Search for the cell housing the specified text and yield its [X, Y] center coordinate. 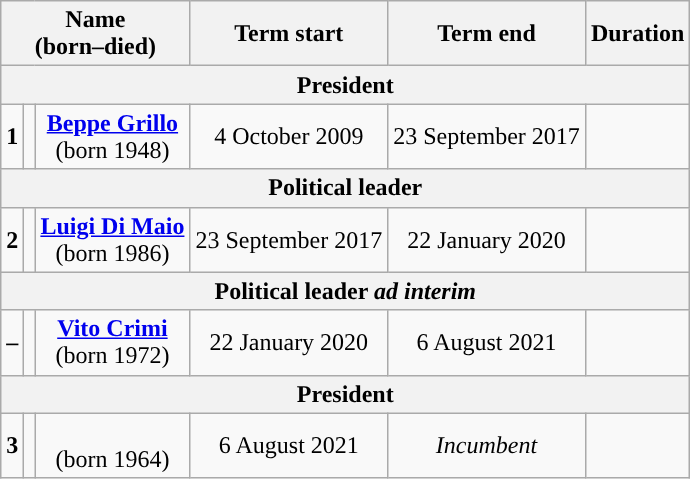
– [12, 342]
Incumbent [487, 446]
2 [12, 240]
4 October 2009 [289, 136]
Term start [289, 34]
Beppe Grillo(born 1948) [112, 136]
Name(born–died) [96, 34]
Political leader [346, 188]
Vito Crimi(born 1972) [112, 342]
Duration [637, 34]
Term end [487, 34]
Luigi Di Maio(born 1986) [112, 240]
Political leader ad interim [346, 291]
3 [12, 446]
1 [12, 136]
(born 1964) [112, 446]
